Identify which cell holds the provided text, then report its (X, Y) central coordinate. 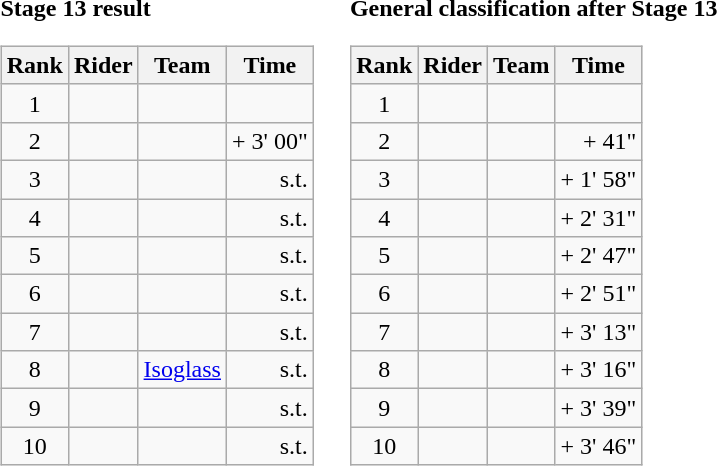
+ 3' 00" (270, 141)
+ 3' 46" (598, 446)
+ 2' 47" (598, 256)
Isoglass (182, 370)
+ 3' 39" (598, 408)
+ 3' 16" (598, 370)
+ 1' 58" (598, 179)
+ 3' 13" (598, 332)
+ 2' 31" (598, 217)
+ 2' 51" (598, 294)
+ 41" (598, 141)
